Find where the given text appears and provide that cell's center as (X, Y) coordinate. 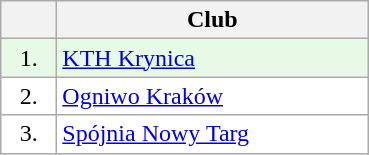
Spójnia Nowy Targ (212, 134)
3. (29, 134)
KTH Krynica (212, 58)
Club (212, 20)
2. (29, 96)
Ogniwo Kraków (212, 96)
1. (29, 58)
